Return [X, Y] of the center of cell containing provided text 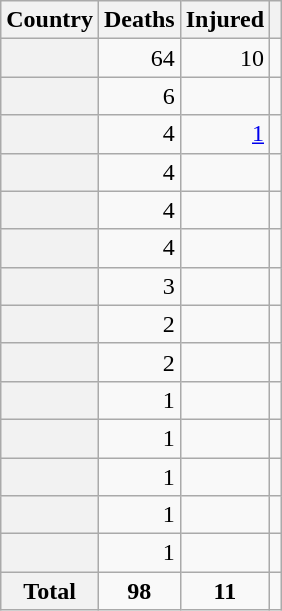
64 [139, 58]
Injured [224, 20]
Deaths [139, 20]
11 [224, 591]
3 [139, 286]
10 [224, 58]
6 [139, 96]
Total [50, 591]
Country [50, 20]
98 [139, 591]
